Provide the [x, y] coordinate of the cell's center where the given text is located.  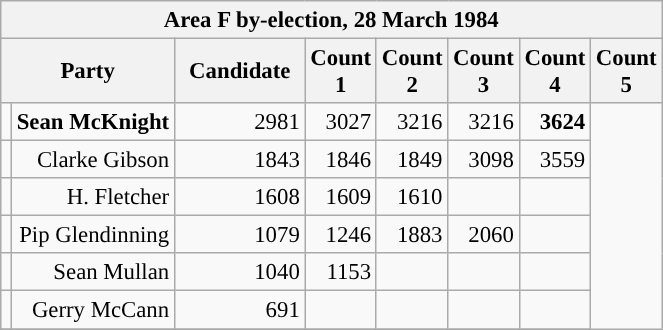
1246 [340, 235]
Count 3 [484, 72]
Gerry McCann [92, 310]
Count 5 [626, 72]
Pip Glendinning [92, 235]
3624 [554, 122]
3098 [484, 160]
Sean McKnight [92, 122]
Area F by-election, 28 March 1984 [332, 20]
1079 [240, 235]
1153 [340, 273]
Count 4 [554, 72]
3027 [340, 122]
2060 [484, 235]
3559 [554, 160]
1040 [240, 273]
Count 1 [340, 72]
1843 [240, 160]
1849 [412, 160]
Candidate [240, 72]
Clarke Gibson [92, 160]
1608 [240, 197]
1883 [412, 235]
1610 [412, 197]
H. Fletcher [92, 197]
2981 [240, 122]
Party [88, 72]
691 [240, 310]
Sean Mullan [92, 273]
Count 2 [412, 72]
1609 [340, 197]
1846 [340, 160]
